From the cell containing the given text, extract its center point as (x, y) coordinate. 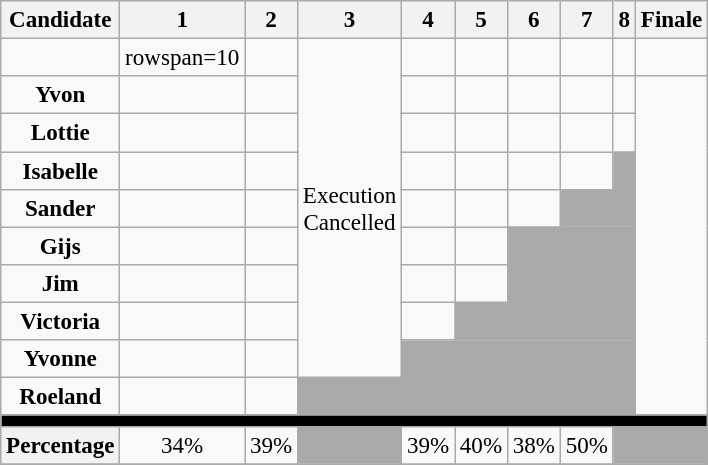
Percentage (60, 445)
rowspan=10 (182, 58)
3 (349, 20)
7 (586, 20)
Victoria (60, 322)
Gijs (60, 246)
Yvonne (60, 359)
50% (586, 445)
Roeland (60, 397)
Candidate (60, 20)
5 (480, 20)
8 (624, 20)
Finale (671, 20)
Isabelle (60, 171)
4 (428, 20)
40% (480, 445)
Lottie (60, 133)
1 (182, 20)
6 (534, 20)
Jim (60, 284)
38% (534, 445)
Sander (60, 209)
34% (182, 445)
2 (272, 20)
ExecutionCancelled (349, 208)
Yvon (60, 95)
